Pinpoint the cell where the given text exists, returning its (X, Y) midpoint coordinate. 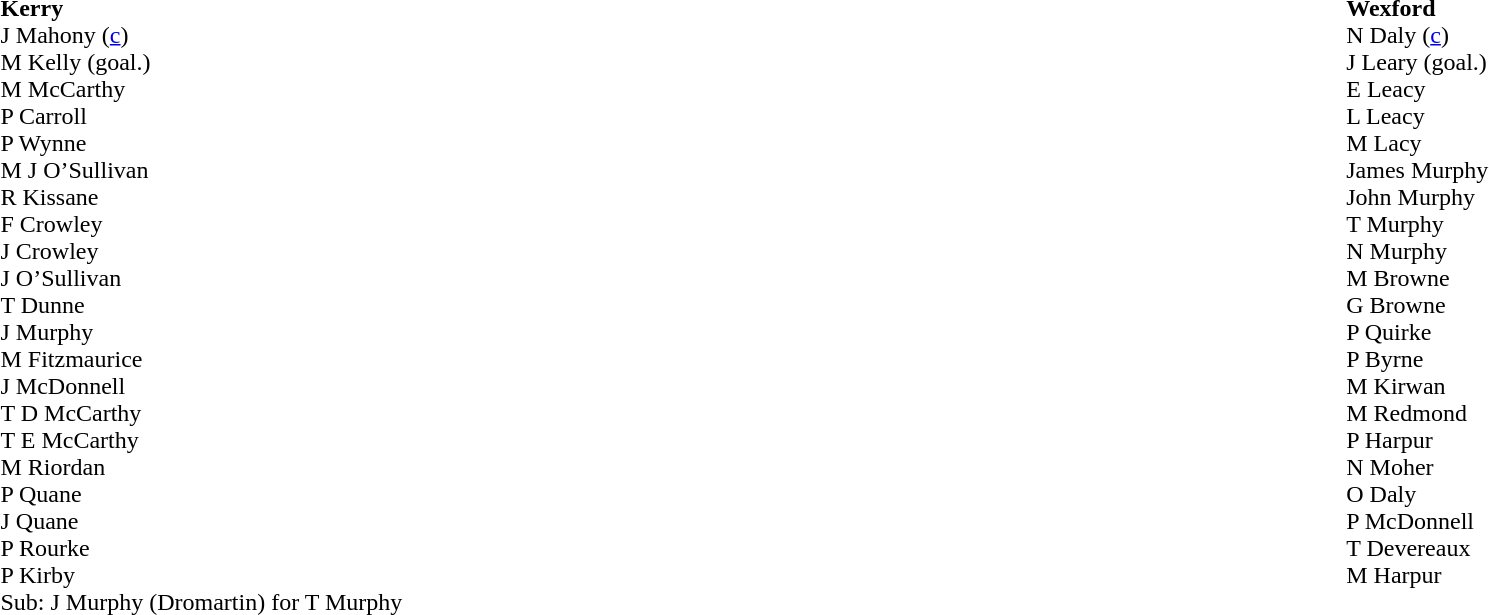
M Fitzmaurice (201, 360)
N Murphy (1417, 252)
M Riordan (201, 468)
M Lacy (1417, 144)
M Kelly (goal.) (201, 62)
Sub: J Murphy (Dromartin) for T Murphy (201, 602)
James Murphy (1417, 170)
T Devereaux (1417, 548)
John Murphy (1417, 198)
N Daly (c) (1417, 36)
E Leacy (1417, 90)
J Mahony (c) (201, 36)
L Leacy (1417, 116)
J Quane (201, 522)
T Murphy (1417, 224)
N Moher (1417, 468)
J McDonnell (201, 386)
G Browne (1417, 306)
P Quirke (1417, 332)
P McDonnell (1417, 522)
M McCarthy (201, 90)
J Crowley (201, 252)
O Daly (1417, 494)
M Redmond (1417, 414)
M Kirwan (1417, 386)
P Byrne (1417, 360)
T Dunne (201, 306)
J O’Sullivan (201, 278)
T E McCarthy (201, 440)
J Leary (goal.) (1417, 62)
M Harpur (1417, 576)
J Murphy (201, 332)
M J O’Sullivan (201, 170)
R Kissane (201, 198)
P Quane (201, 494)
P Kirby (201, 576)
P Wynne (201, 144)
M Browne (1417, 278)
P Carroll (201, 116)
F Crowley (201, 224)
P Harpur (1417, 440)
P Rourke (201, 548)
T D McCarthy (201, 414)
